Return [X, Y] of the center of cell containing provided text 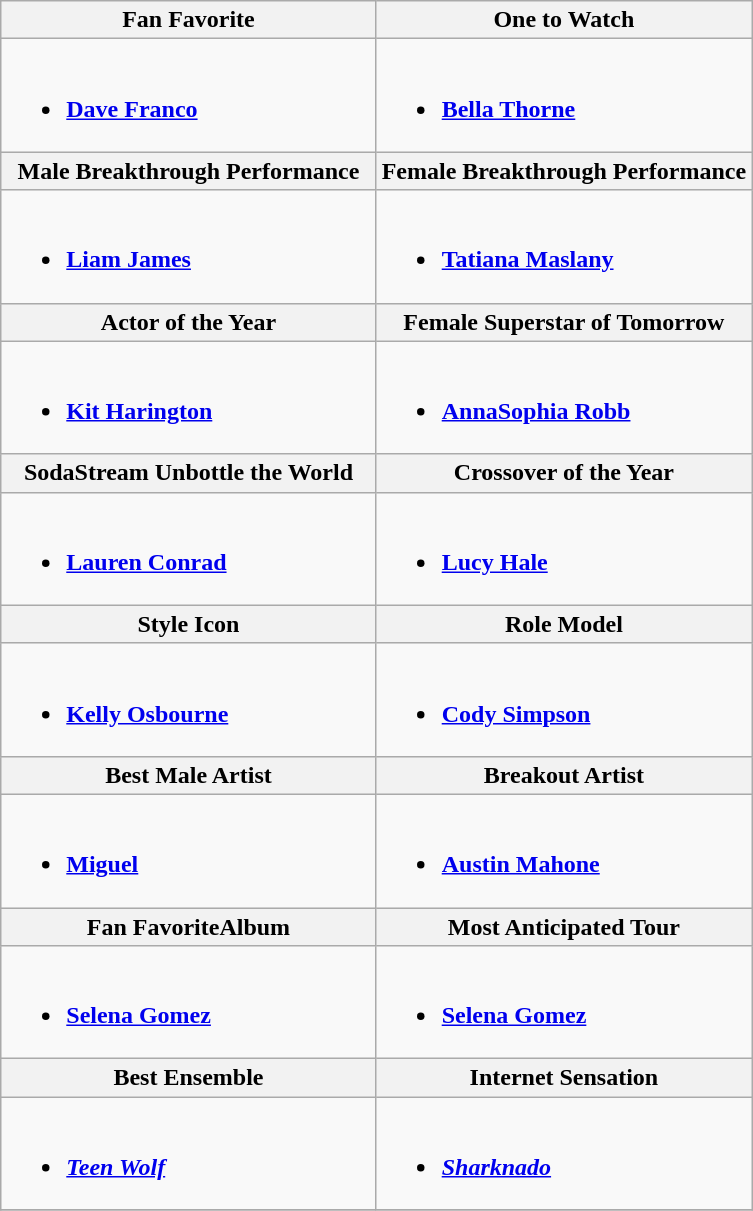
Kit Harington [188, 398]
Male Breakthrough Performance [188, 171]
Cody Simpson [564, 700]
Teen Wolf [188, 1154]
AnnaSophia Robb [564, 398]
Lucy Hale [564, 548]
Internet Sensation [564, 1078]
Liam James [188, 246]
Lauren Conrad [188, 548]
Best Male Artist [188, 775]
One to Watch [564, 20]
Most Anticipated Tour [564, 927]
Austin Mahone [564, 850]
Sharknado [564, 1154]
Bella Thorne [564, 96]
Miguel [188, 850]
SodaStream Unbottle the World [188, 473]
Fan FavoriteAlbum [188, 927]
Female Superstar of Tomorrow [564, 322]
Fan Favorite [188, 20]
Kelly Osbourne [188, 700]
Breakout Artist [564, 775]
Actor of the Year [188, 322]
Best Ensemble [188, 1078]
Role Model [564, 624]
Dave Franco [188, 96]
Tatiana Maslany [564, 246]
Crossover of the Year [564, 473]
Style Icon [188, 624]
Female Breakthrough Performance [564, 171]
